Scan for the cell matching the given text and deliver its [x, y] coordinate at center. 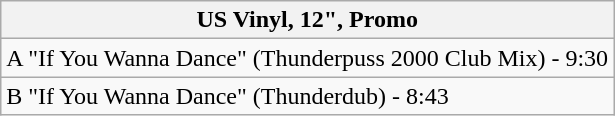
B "If You Wanna Dance" (Thunderdub) - 8:43 [308, 96]
US Vinyl, 12", Promo [308, 20]
A "If You Wanna Dance" (Thunderpuss 2000 Club Mix) - 9:30 [308, 58]
